From the cell containing the given text, extract its center point as [x, y] coordinate. 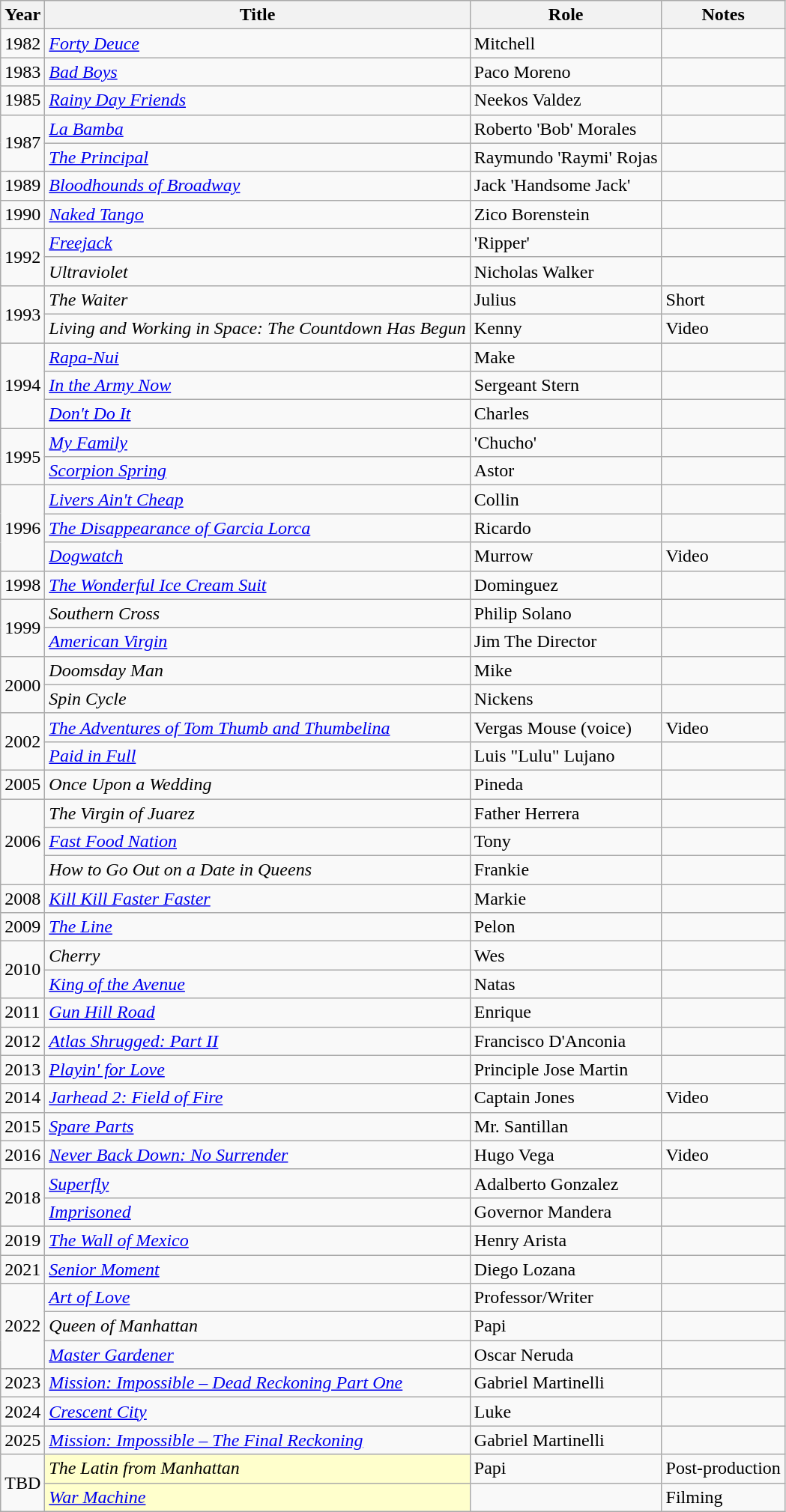
Vergas Mouse (voice) [566, 727]
Tony [566, 842]
Astor [566, 471]
Professor/Writer [566, 1298]
Doomsday Man [258, 670]
Cherry [258, 956]
The Disappearance of Garcia Lorca [258, 528]
Ultraviolet [258, 271]
1999 [22, 628]
Collin [566, 500]
Frankie [566, 870]
2018 [22, 1197]
1989 [22, 186]
1985 [22, 100]
2005 [22, 784]
Pineda [566, 784]
Post-production [723, 1469]
Short [723, 300]
The Latin from Manhattan [258, 1469]
Bad Boys [258, 72]
Rainy Day Friends [258, 100]
Forty Deuce [258, 43]
Mr. Santillan [566, 1126]
Adalberto Gonzalez [566, 1183]
2002 [22, 741]
The Line [258, 927]
2014 [22, 1098]
Mission: Impossible – The Final Reckoning [258, 1440]
Jack 'Handsome Jack' [566, 186]
Zico Borenstein [566, 214]
Crescent City [258, 1412]
1998 [22, 585]
'Ripper' [566, 243]
Pelon [566, 927]
Markie [566, 899]
Father Herrera [566, 813]
The Waiter [258, 300]
1995 [22, 457]
Don't Do It [258, 414]
Charles [566, 414]
Kill Kill Faster Faster [258, 899]
Francisco D'Anconia [566, 1041]
Freejack [258, 243]
2022 [22, 1326]
Diego Lozana [566, 1269]
Once Upon a Wedding [258, 784]
The Adventures of Tom Thumb and Thumbelina [258, 727]
Mission: Impossible – Dead Reckoning Part One [258, 1383]
1992 [22, 257]
The Wonderful Ice Cream Suit [258, 585]
American Virgin [258, 642]
Oscar Neruda [566, 1355]
1993 [22, 314]
Natas [566, 984]
2016 [22, 1155]
2009 [22, 927]
2008 [22, 899]
The Wall of Mexico [258, 1240]
Nickens [566, 699]
1996 [22, 528]
Murrow [566, 556]
Paid in Full [258, 756]
2025 [22, 1440]
Role [566, 15]
Livers Ain't Cheap [258, 500]
Scorpion Spring [258, 471]
Southern Cross [258, 613]
Filming [723, 1497]
2015 [22, 1126]
Philip Solano [566, 613]
Luis "Lulu" Lujano [566, 756]
Living and Working in Space: The Countdown Has Begun [258, 328]
My Family [258, 443]
Spin Cycle [258, 699]
The Principal [258, 157]
Spare Parts [258, 1126]
2024 [22, 1412]
Never Back Down: No Surrender [258, 1155]
Mitchell [566, 43]
Wes [566, 956]
Enrique [566, 1012]
Atlas Shrugged: Part II [258, 1041]
Jim The Director [566, 642]
Superfly [258, 1183]
1983 [22, 72]
Governor Mandera [566, 1212]
Playin' for Love [258, 1069]
Senior Moment [258, 1269]
Dogwatch [258, 556]
Kenny [566, 328]
2012 [22, 1041]
Neekos Valdez [566, 100]
Ricardo [566, 528]
1982 [22, 43]
TBD [22, 1483]
Hugo Vega [566, 1155]
In the Army Now [258, 386]
Luke [566, 1412]
Year [22, 15]
Title [258, 15]
2019 [22, 1240]
2006 [22, 841]
Roberto 'Bob' Morales [566, 129]
The Virgin of Juarez [258, 813]
1994 [22, 386]
1987 [22, 143]
Bloodhounds of Broadway [258, 186]
2011 [22, 1012]
1990 [22, 214]
Master Gardener [258, 1355]
Henry Arista [566, 1240]
2013 [22, 1069]
'Chucho' [566, 443]
Julius [566, 300]
Make [566, 357]
Principle Jose Martin [566, 1069]
How to Go Out on a Date in Queens [258, 870]
Imprisoned [258, 1212]
2021 [22, 1269]
Gun Hill Road [258, 1012]
Art of Love [258, 1298]
La Bamba [258, 129]
Queen of Manhattan [258, 1326]
War Machine [258, 1497]
Naked Tango [258, 214]
King of the Avenue [258, 984]
Captain Jones [566, 1098]
Rapa-Nui [258, 357]
Raymundo 'Raymi' Rojas [566, 157]
2010 [22, 970]
2023 [22, 1383]
2000 [22, 684]
Dominguez [566, 585]
Mike [566, 670]
Nicholas Walker [566, 271]
Jarhead 2: Field of Fire [258, 1098]
Notes [723, 15]
Fast Food Nation [258, 842]
Paco Moreno [566, 72]
Sergeant Stern [566, 386]
